Locate the cell with the specified text and output its [X, Y] center coordinate. 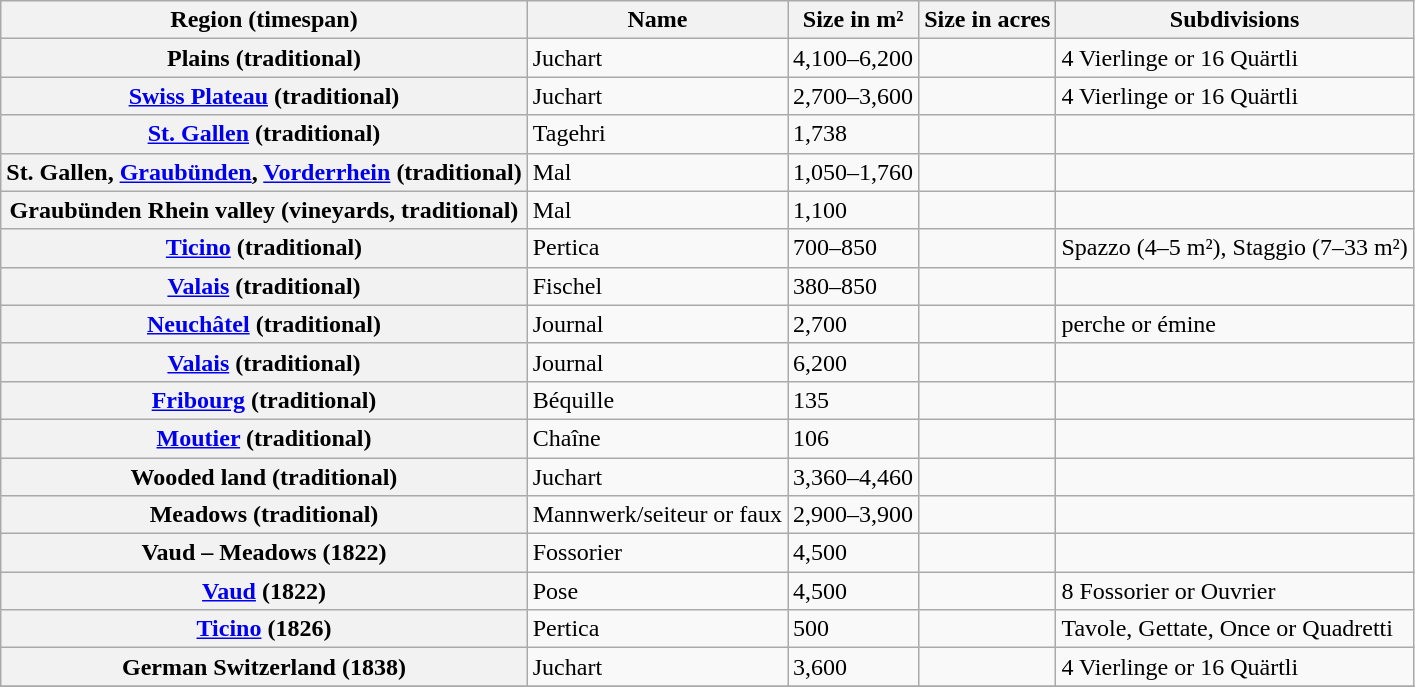
Wooded land (traditional) [264, 477]
Fischel [657, 286]
Pose [657, 591]
Size in acres [988, 20]
Mannwerk/seiteur or faux [657, 515]
500 [854, 629]
Tagehri [657, 134]
Fossorier [657, 553]
1,738 [854, 134]
Size in m² [854, 20]
perche or émine [1234, 324]
Vaud (1822) [264, 591]
700–850 [854, 248]
4,100–6,200 [854, 58]
Moutier (traditional) [264, 438]
380–850 [854, 286]
Chaîne [657, 438]
St. Gallen, Graubünden, Vorderrhein (traditional) [264, 172]
Tavole, Gettate, Once or Quadretti [1234, 629]
1,050–1,760 [854, 172]
Ticino (traditional) [264, 248]
Plains (traditional) [264, 58]
135 [854, 400]
Name [657, 20]
Subdivisions [1234, 20]
2,700 [854, 324]
German Switzerland (1838) [264, 667]
Swiss Plateau (traditional) [264, 96]
Graubünden Rhein valley (vineyards, traditional) [264, 210]
Spazzo (4–5 m²), Staggio (7–33 m²) [1234, 248]
106 [854, 438]
St. Gallen (traditional) [264, 134]
8 Fossorier or Ouvrier [1234, 591]
Neuchâtel (traditional) [264, 324]
3,360–4,460 [854, 477]
Béquille [657, 400]
3,600 [854, 667]
6,200 [854, 362]
1,100 [854, 210]
Meadows (traditional) [264, 515]
Region (timespan) [264, 20]
Fribourg (traditional) [264, 400]
Vaud – Meadows (1822) [264, 553]
Ticino (1826) [264, 629]
2,700–3,600 [854, 96]
2,900–3,900 [854, 515]
